Scan for the cell matching the given text and deliver its [x, y] coordinate at center. 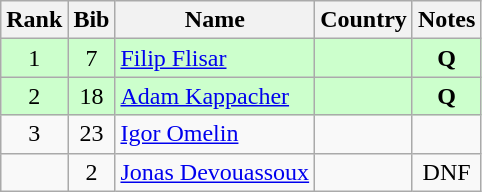
Notes [446, 20]
Country [364, 20]
18 [92, 96]
3 [34, 134]
Filip Flisar [215, 58]
Name [215, 20]
DNF [446, 172]
Bib [92, 20]
23 [92, 134]
Igor Omelin [215, 134]
Jonas Devouassoux [215, 172]
7 [92, 58]
Rank [34, 20]
Adam Kappacher [215, 96]
1 [34, 58]
